From the cell containing the given text, extract its center point as (X, Y) coordinate. 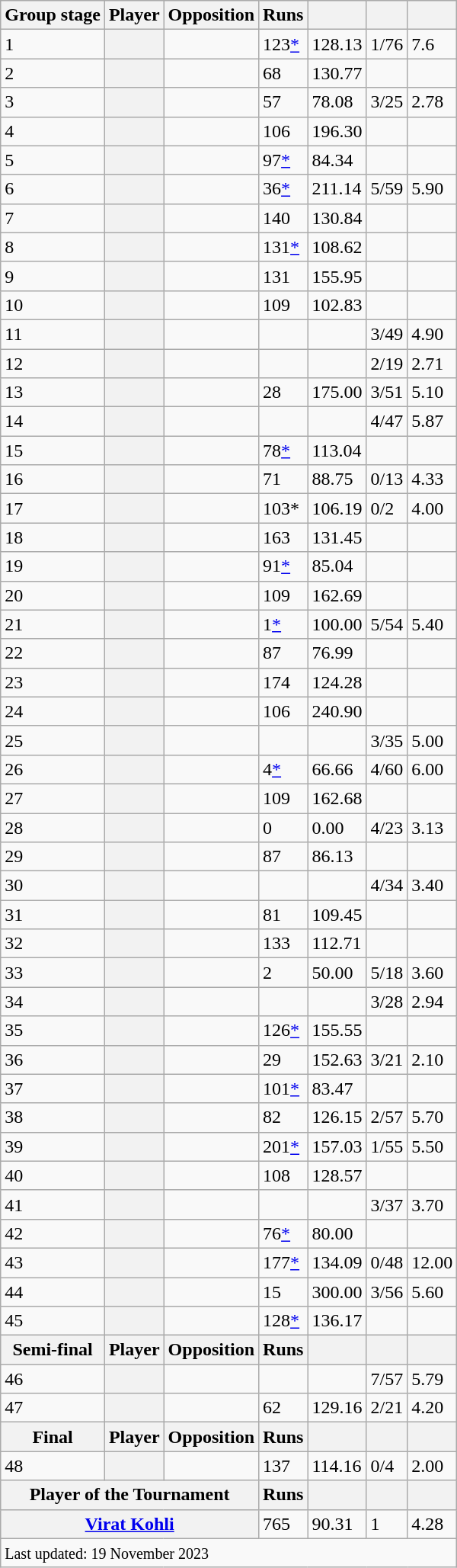
20 (53, 595)
0/13 (387, 479)
37 (53, 1089)
78* (283, 451)
86.13 (337, 857)
3/51 (387, 393)
4/47 (387, 422)
174 (283, 682)
8 (53, 247)
7/57 (387, 1379)
88.75 (337, 479)
5 (53, 160)
128* (283, 1321)
31 (53, 915)
57 (283, 102)
41 (53, 1204)
0/48 (387, 1262)
136.17 (337, 1321)
5.10 (433, 393)
123* (283, 44)
103* (283, 508)
5.70 (433, 1117)
5.90 (433, 189)
128.13 (337, 44)
201* (283, 1146)
4.20 (433, 1408)
4.90 (433, 334)
4.28 (433, 1524)
Virat Kohli (129, 1524)
6 (53, 189)
3/56 (387, 1292)
81 (283, 915)
130.84 (337, 218)
7.6 (433, 44)
23 (53, 682)
157.03 (337, 1146)
3.13 (433, 827)
1/76 (387, 44)
3/25 (387, 102)
48 (53, 1466)
3/35 (387, 740)
3.40 (433, 886)
32 (53, 944)
152.63 (337, 1060)
39 (53, 1146)
4.33 (433, 479)
36* (283, 189)
1/55 (387, 1146)
102.83 (337, 305)
3 (53, 102)
1* (283, 624)
211.14 (337, 189)
0/2 (387, 508)
21 (53, 624)
91* (283, 566)
4.00 (433, 508)
177* (283, 1262)
131.45 (337, 537)
106.19 (337, 508)
5.79 (433, 1379)
27 (53, 798)
126* (283, 1031)
82 (283, 1117)
3/37 (387, 1204)
5/59 (387, 189)
131* (283, 247)
137 (283, 1466)
42 (53, 1233)
76.99 (337, 653)
240.90 (337, 711)
140 (283, 218)
2.71 (433, 364)
163 (283, 537)
97* (283, 160)
45 (53, 1321)
17 (53, 508)
19 (53, 566)
44 (53, 1292)
2.94 (433, 1002)
114.16 (337, 1466)
300.00 (337, 1292)
2/19 (387, 364)
5.50 (433, 1146)
0.00 (337, 827)
10 (53, 305)
4/34 (387, 886)
113.04 (337, 451)
5/54 (387, 624)
Final (53, 1437)
12 (53, 364)
13 (53, 393)
47 (53, 1408)
25 (53, 740)
9 (53, 276)
4/60 (387, 769)
80.00 (337, 1233)
5.40 (433, 624)
12.00 (433, 1262)
3.60 (433, 973)
130.77 (337, 73)
3/21 (387, 1060)
155.95 (337, 276)
84.34 (337, 160)
76* (283, 1233)
112.71 (337, 944)
83.47 (337, 1089)
100.00 (337, 624)
128.57 (337, 1175)
4/23 (387, 827)
5.87 (433, 422)
36 (53, 1060)
5.60 (433, 1292)
108.62 (337, 247)
90.31 (337, 1524)
38 (53, 1117)
109.45 (337, 915)
162.69 (337, 595)
2/57 (387, 1117)
2.78 (433, 102)
11 (53, 334)
18 (53, 537)
126.15 (337, 1117)
Last updated: 19 November 2023 (228, 1553)
155.55 (337, 1031)
2.10 (433, 1060)
3/49 (387, 334)
124.28 (337, 682)
5.00 (433, 740)
34 (53, 1002)
134.09 (337, 1262)
66.66 (337, 769)
3.70 (433, 1204)
129.16 (337, 1408)
30 (53, 886)
68 (283, 73)
4* (283, 769)
40 (53, 1175)
24 (53, 711)
Player of the Tournament (129, 1495)
85.04 (337, 566)
131 (283, 276)
3/28 (387, 1002)
0 (283, 827)
Group stage (53, 15)
Semi-final (53, 1350)
43 (53, 1262)
162.68 (337, 798)
6.00 (433, 769)
108 (283, 1175)
765 (283, 1524)
175.00 (337, 393)
33 (53, 973)
133 (283, 944)
14 (53, 422)
7 (53, 218)
4 (53, 131)
35 (53, 1031)
196.30 (337, 131)
26 (53, 769)
16 (53, 479)
62 (283, 1408)
50.00 (337, 973)
2.00 (433, 1466)
78.08 (337, 102)
101* (283, 1089)
71 (283, 479)
2/21 (387, 1408)
5/18 (387, 973)
0/4 (387, 1466)
22 (53, 653)
46 (53, 1379)
